Return [x, y] of the center of cell containing provided text 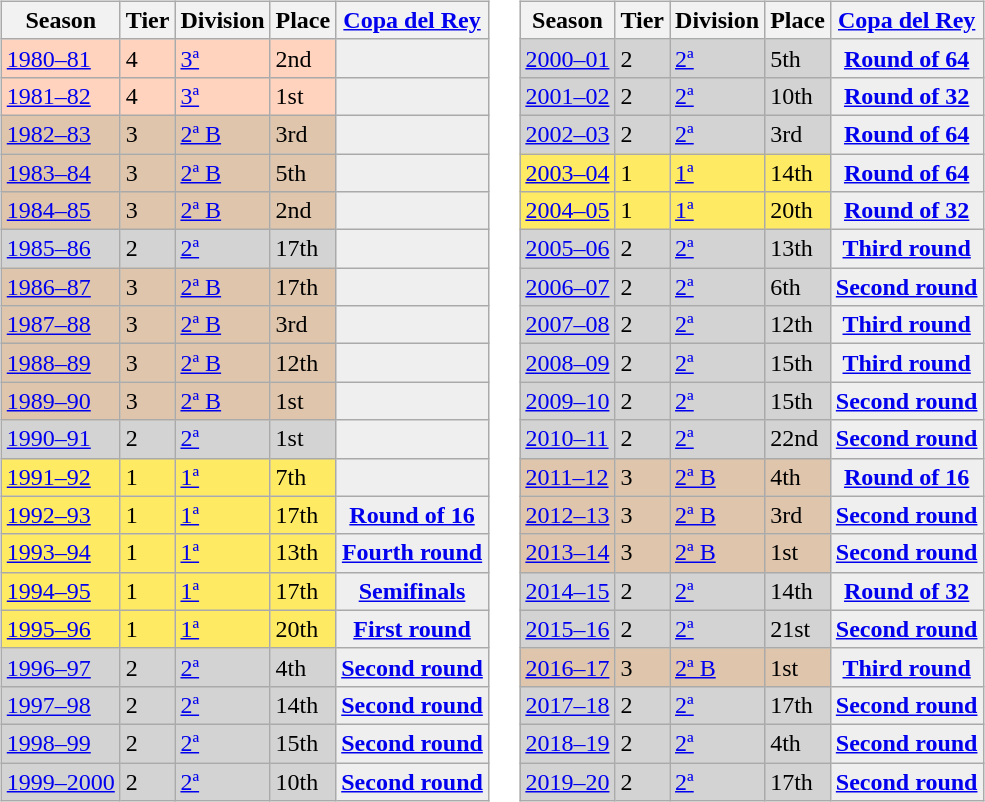
1988–89 [60, 363]
1982–83 [60, 134]
2000–01 [568, 58]
2003–04 [568, 173]
1999–2000 [60, 781]
2014–15 [568, 591]
2019–20 [568, 781]
2005–06 [568, 249]
2012–13 [568, 515]
2001–02 [568, 96]
1983–84 [60, 173]
1990–91 [60, 439]
7th [303, 477]
1989–90 [60, 401]
First round [412, 629]
2015–16 [568, 629]
1994–95 [60, 591]
2004–05 [568, 211]
1981–82 [60, 96]
2008–09 [568, 363]
1993–94 [60, 553]
1992–93 [60, 515]
2018–19 [568, 743]
6th [798, 287]
2002–03 [568, 134]
Semifinals [412, 591]
2013–14 [568, 553]
2007–08 [568, 325]
2006–07 [568, 287]
1996–97 [60, 667]
2016–17 [568, 667]
Fourth round [412, 553]
22nd [798, 439]
1986–87 [60, 287]
1985–86 [60, 249]
1998–99 [60, 743]
2009–10 [568, 401]
1980–81 [60, 58]
21st [798, 629]
2011–12 [568, 477]
1987–88 [60, 325]
1991–92 [60, 477]
1997–98 [60, 705]
1984–85 [60, 211]
1995–96 [60, 629]
2010–11 [568, 439]
2017–18 [568, 705]
